Pinpoint the cell where the given text exists, returning its (x, y) midpoint coordinate. 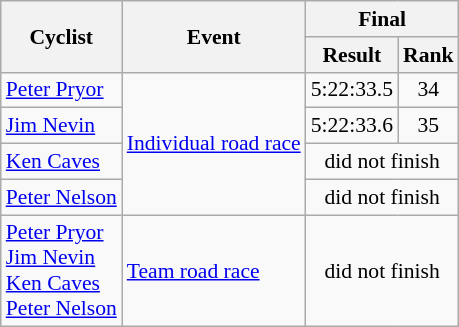
Jim Nevin (62, 126)
5:22:33.6 (352, 126)
Cyclist (62, 36)
Final (382, 19)
Ken Caves (62, 162)
Peter Nelson (62, 197)
Team road race (214, 271)
Event (214, 36)
Result (352, 55)
Peter Pryor (62, 90)
Rank (428, 55)
35 (428, 126)
Individual road race (214, 143)
5:22:33.5 (352, 90)
Peter Pryor Jim Nevin Ken Caves Peter Nelson (62, 271)
34 (428, 90)
